Return [X, Y] of the center of cell containing provided text 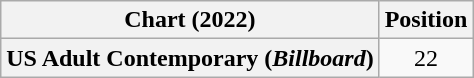
22 [426, 58]
Position [426, 20]
Chart (2022) [190, 20]
US Adult Contemporary (Billboard) [190, 58]
